Return [X, Y] of the center of cell containing provided text 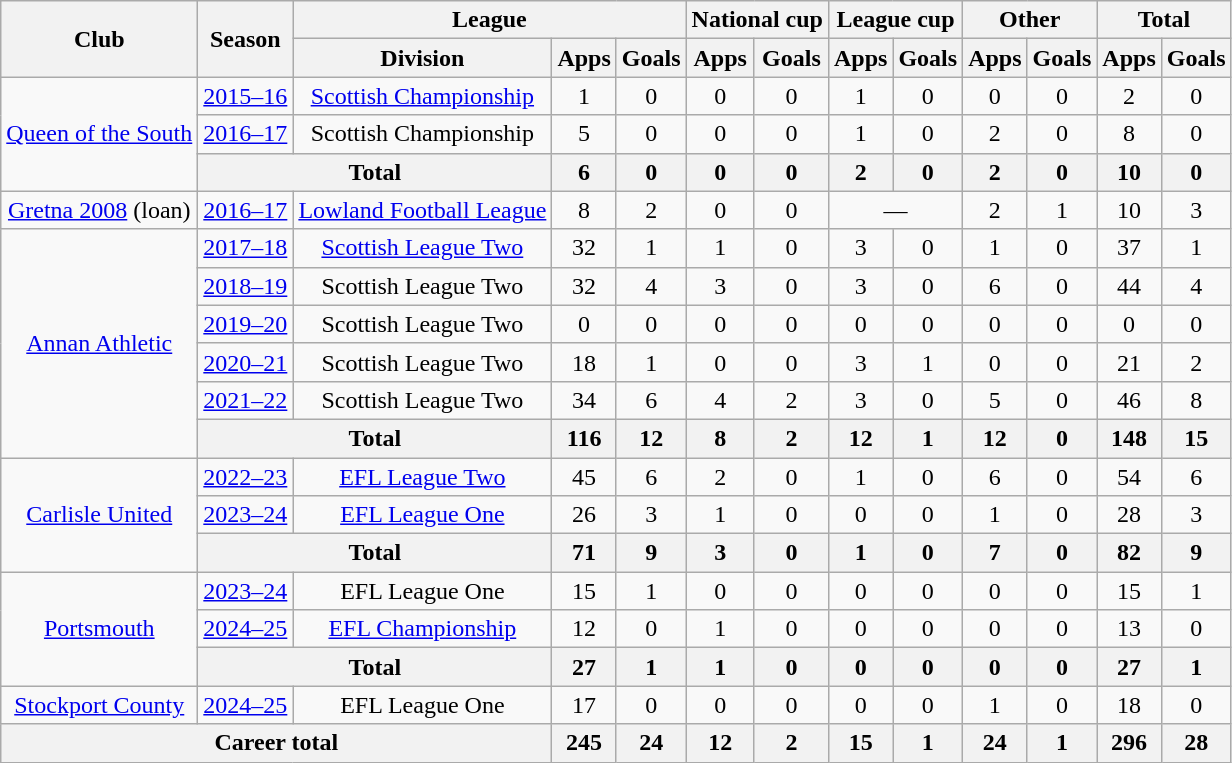
EFL League Two [422, 477]
Lowland Football League [422, 210]
Annan Athletic [100, 343]
2015–16 [246, 96]
44 [1129, 286]
37 [1129, 248]
13 [1129, 629]
Career total [276, 743]
148 [1129, 438]
Division [422, 58]
2022–23 [246, 477]
17 [584, 705]
League cup [895, 20]
Gretna 2008 (loan) [100, 210]
League [490, 20]
116 [584, 438]
Season [246, 39]
Other [1030, 20]
26 [584, 515]
2020–21 [246, 362]
2019–20 [246, 324]
Carlisle United [100, 515]
46 [1129, 400]
21 [1129, 362]
45 [584, 477]
7 [995, 553]
54 [1129, 477]
Club [100, 39]
2021–22 [246, 400]
Stockport County [100, 705]
Portsmouth [100, 629]
82 [1129, 553]
2018–19 [246, 286]
71 [584, 553]
— [895, 210]
296 [1129, 743]
EFL Championship [422, 629]
245 [584, 743]
National cup [757, 20]
34 [584, 400]
Queen of the South [100, 134]
2017–18 [246, 248]
